Locate the cell with the specified text and output its (X, Y) center coordinate. 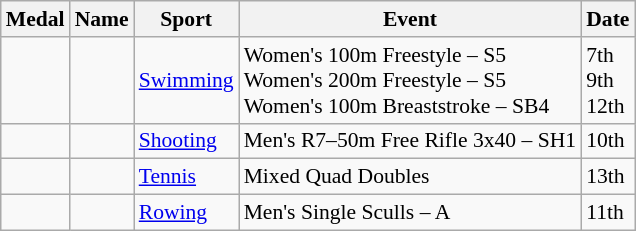
Name (102, 19)
7th 9th 12th (608, 80)
Mixed Quad Doubles (410, 177)
Date (608, 19)
13th (608, 177)
10th (608, 141)
Tennis (186, 177)
Men's Single Sculls – A (410, 213)
Rowing (186, 213)
Sport (186, 19)
Medal (36, 19)
Event (410, 19)
Shooting (186, 141)
Women's 100m Freestyle – S5 Women's 200m Freestyle – S5 Women's 100m Breaststroke – SB4 (410, 80)
Men's R7–50m Free Rifle 3x40 – SH1 (410, 141)
11th (608, 213)
Swimming (186, 80)
